Return (x, y) of the center of cell containing provided text 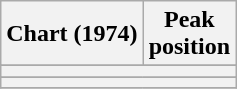
Peakposition (189, 34)
Chart (1974) (72, 34)
